Return [x, y] of the center of cell containing provided text 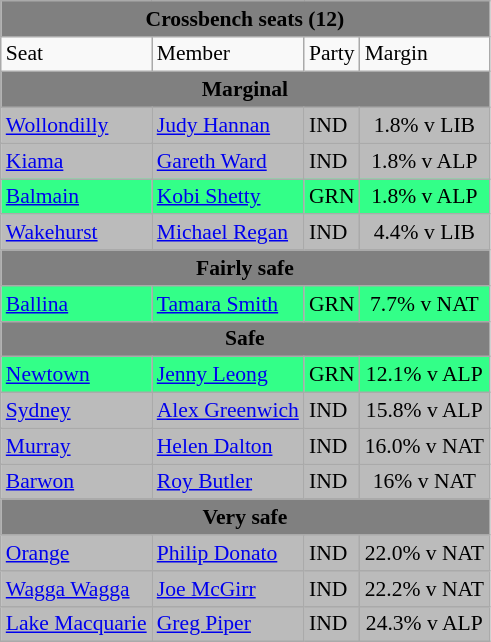
15.8% v ALP [424, 410]
Wakehurst [76, 232]
Gareth Ward [228, 161]
Tamara Smith [228, 303]
24.3% v ALP [424, 624]
16.0% v NAT [424, 446]
22.0% v NAT [424, 553]
Sydney [76, 410]
Judy Hannan [228, 125]
Helen Dalton [228, 446]
Alex Greenwich [228, 410]
Ballina [76, 303]
12.1% v ALP [424, 375]
16% v NAT [424, 482]
Balmain [76, 196]
Lake Macquarie [76, 624]
Seat [76, 54]
Kiama [76, 161]
Fairly safe [245, 268]
Joe McGirr [228, 588]
Orange [76, 553]
Greg Piper [228, 624]
Wagga Wagga [76, 588]
Very safe [245, 517]
7.7% v NAT [424, 303]
4.4% v LIB [424, 232]
Wollondilly [76, 125]
Safe [245, 339]
Roy Butler [228, 482]
Kobi Shetty [228, 196]
Jenny Leong [228, 375]
Michael Regan [228, 232]
Party [332, 54]
Newtown [76, 375]
Philip Donato [228, 553]
Barwon [76, 482]
Margin [424, 54]
22.2% v NAT [424, 588]
1.8% v LIB [424, 125]
Crossbench seats (12) [245, 18]
Murray [76, 446]
Marginal [245, 90]
Member [228, 54]
